Locate the cell with the specified text and output its [x, y] center coordinate. 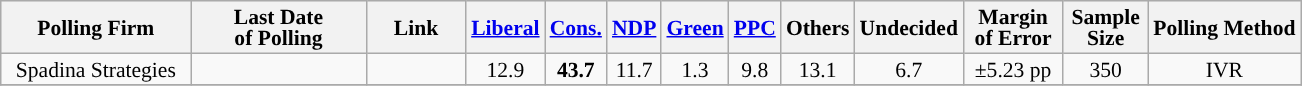
9.8 [755, 68]
43.7 [576, 68]
Last Dateof Polling [278, 27]
PPC [755, 27]
1.3 [694, 68]
Spadina Strategies [96, 68]
NDP [634, 27]
Link [416, 27]
Polling Method [1224, 27]
Polling Firm [96, 27]
Green [694, 27]
Cons. [576, 27]
11.7 [634, 68]
±5.23 pp [1013, 68]
Undecided [909, 27]
350 [1106, 68]
Marginof Error [1013, 27]
Others [818, 27]
SampleSize [1106, 27]
6.7 [909, 68]
IVR [1224, 68]
Liberal [505, 27]
13.1 [818, 68]
12.9 [505, 68]
